Pinpoint the cell where the given text exists, returning its [x, y] midpoint coordinate. 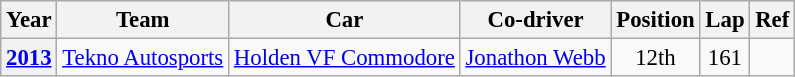
Co-driver [536, 20]
Jonathon Webb [536, 58]
12th [656, 58]
Car [345, 20]
Year [29, 20]
Team [143, 20]
2013 [29, 58]
Position [656, 20]
Lap [725, 20]
Ref [772, 20]
Tekno Autosports [143, 58]
Holden VF Commodore [345, 58]
161 [725, 58]
